Return (x, y) of the center of cell containing provided text 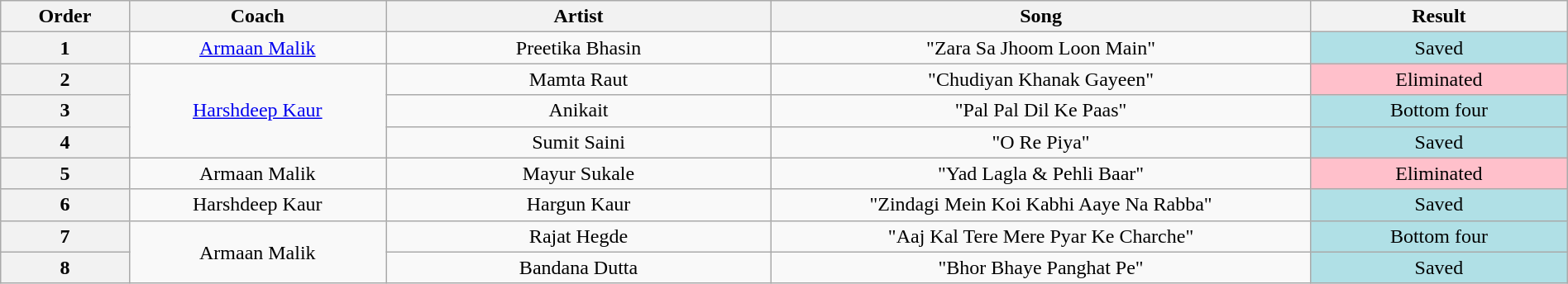
"Bhor Bhaye Panghat Pe" (1040, 267)
Rajat Hegde (579, 236)
Mamta Raut (579, 79)
Anikait (579, 111)
Sumit Saini (579, 142)
"Aaj Kal Tere Mere Pyar Ke Charche" (1040, 236)
3 (65, 111)
"Yad Lagla & Pehli Baar" (1040, 173)
"Zara Sa Jhoom Loon Main" (1040, 48)
"Pal Pal Dil Ke Paas" (1040, 111)
8 (65, 267)
Artist (579, 17)
4 (65, 142)
Coach (258, 17)
6 (65, 205)
Order (65, 17)
7 (65, 236)
1 (65, 48)
Song (1040, 17)
Hargun Kaur (579, 205)
"Zindagi Mein Koi Kabhi Aaye Na Rabba" (1040, 205)
"O Re Piya" (1040, 142)
5 (65, 173)
Mayur Sukale (579, 173)
2 (65, 79)
"Chudiyan Khanak Gayeen" (1040, 79)
Bandana Dutta (579, 267)
Preetika Bhasin (579, 48)
Result (1439, 17)
